Provide the (X, Y) coordinate of the cell's center where the given text is located.  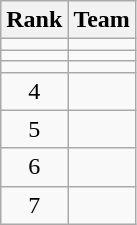
Rank (34, 20)
6 (34, 167)
5 (34, 129)
7 (34, 205)
Team (102, 20)
4 (34, 91)
